Locate the cell with the specified text and output its [x, y] center coordinate. 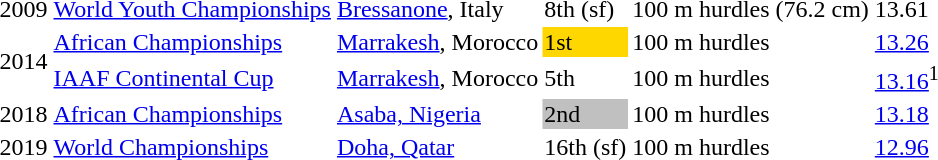
2nd [586, 114]
5th [586, 78]
1st [586, 42]
IAAF Continental Cup [192, 78]
Asaba, Nigeria [437, 114]
